For the text-containing cell, return its midpoint in (x, y) coordinate format. 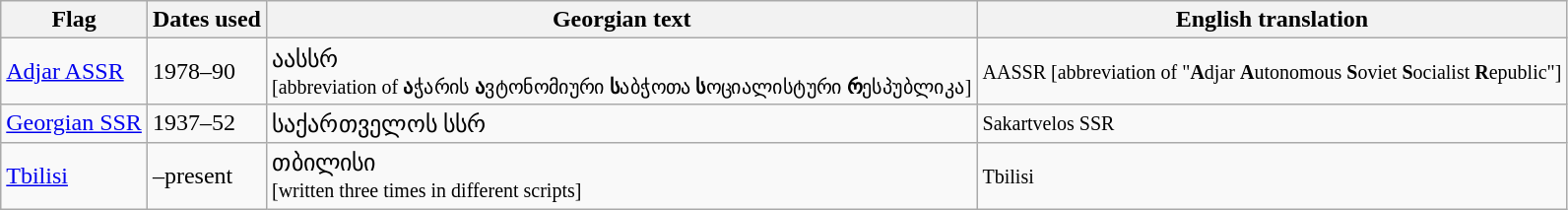
საქართველოს სსრ (621, 123)
1978–90 (207, 71)
Flag (75, 20)
Georgian text (621, 20)
English translation (1273, 20)
–present (207, 175)
AASSR [abbreviation of "Adjar Autonomous Soviet Socialist Republic"] (1273, 71)
Sakartvelos SSR (1273, 123)
1937–52 (207, 123)
Georgian SSR (75, 123)
Adjar ASSR (75, 71)
თბილისი[written three times in different scripts] (621, 175)
Dates used (207, 20)
აასსრ[abbreviation of აჭარის ავტონომიური საბჭოთა სოციალისტური რესპუბლიკა] (621, 71)
